Scan for the cell matching the given text and deliver its (X, Y) coordinate at center. 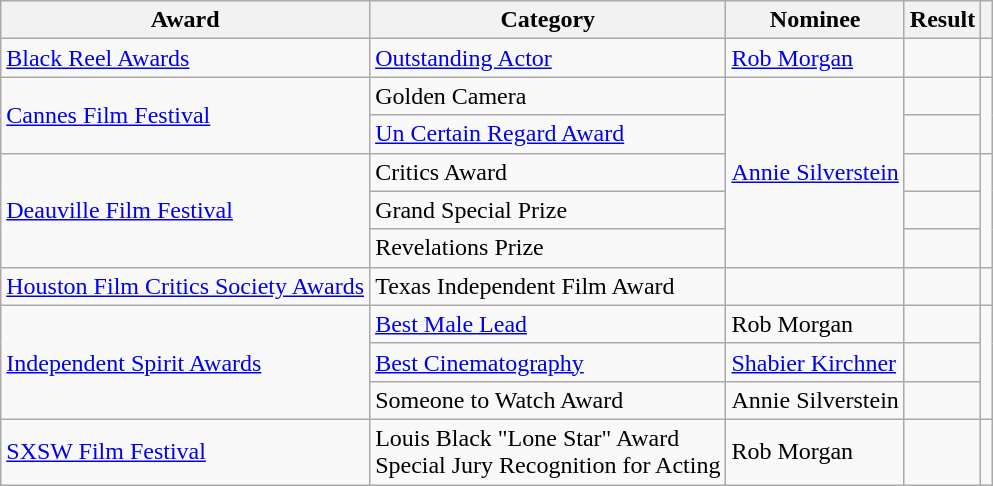
Best Male Lead (548, 324)
Golden Camera (548, 96)
Houston Film Critics Society Awards (186, 286)
Black Reel Awards (186, 58)
Deauville Film Festival (186, 210)
Revelations Prize (548, 248)
Category (548, 20)
Best Cinematography (548, 362)
Critics Award (548, 172)
Cannes Film Festival (186, 115)
SXSW Film Festival (186, 452)
Grand Special Prize (548, 210)
Texas Independent Film Award (548, 286)
Someone to Watch Award (548, 400)
Independent Spirit Awards (186, 362)
Nominee (815, 20)
Shabier Kirchner (815, 362)
Award (186, 20)
Outstanding Actor (548, 58)
Louis Black "Lone Star" Award Special Jury Recognition for Acting (548, 452)
Result (942, 20)
Un Certain Regard Award (548, 134)
